Find where the given text appears and provide that cell's center as [x, y] coordinate. 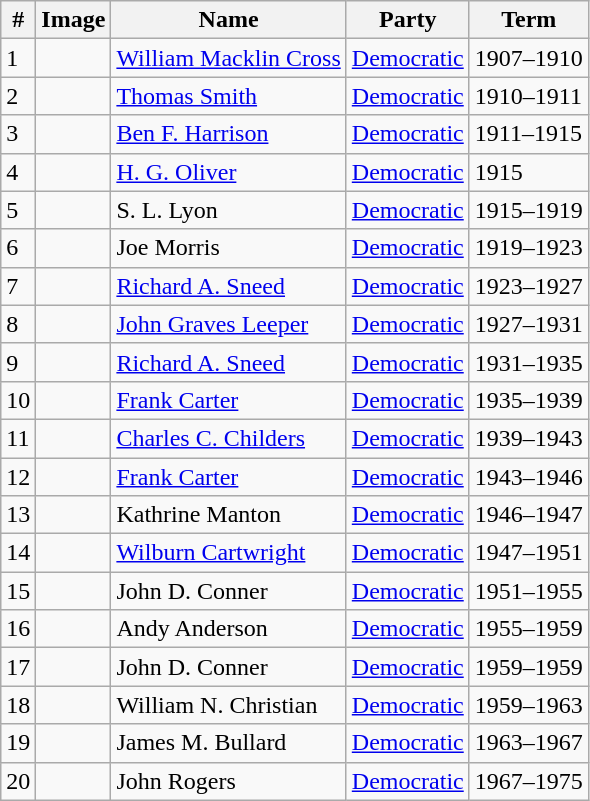
1927–1931 [528, 324]
1947–1951 [528, 553]
1907–1910 [528, 58]
7 [18, 286]
1931–1935 [528, 362]
4 [18, 172]
S. L. Lyon [228, 210]
1959–1963 [528, 705]
1915 [528, 172]
15 [18, 591]
Thomas Smith [228, 96]
9 [18, 362]
Charles C. Childers [228, 438]
8 [18, 324]
William N. Christian [228, 705]
John Graves Leeper [228, 324]
1959–1959 [528, 667]
1943–1946 [528, 477]
10 [18, 400]
14 [18, 553]
1946–1947 [528, 515]
1 [18, 58]
1963–1967 [528, 743]
Joe Morris [228, 248]
2 [18, 96]
12 [18, 477]
Kathrine Manton [228, 515]
1919–1923 [528, 248]
James M. Bullard [228, 743]
1910–1911 [528, 96]
1911–1915 [528, 134]
Party [408, 20]
Wilburn Cartwright [228, 553]
Image [74, 20]
11 [18, 438]
William Macklin Cross [228, 58]
# [18, 20]
3 [18, 134]
18 [18, 705]
John Rogers [228, 781]
19 [18, 743]
1955–1959 [528, 629]
1923–1927 [528, 286]
17 [18, 667]
6 [18, 248]
5 [18, 210]
Term [528, 20]
1967–1975 [528, 781]
13 [18, 515]
Andy Anderson [228, 629]
H. G. Oliver [228, 172]
16 [18, 629]
1935–1939 [528, 400]
1915–1919 [528, 210]
1939–1943 [528, 438]
1951–1955 [528, 591]
Ben F. Harrison [228, 134]
Name [228, 20]
20 [18, 781]
